Output the (X, Y) coordinate of the center of the cell containing the given text.  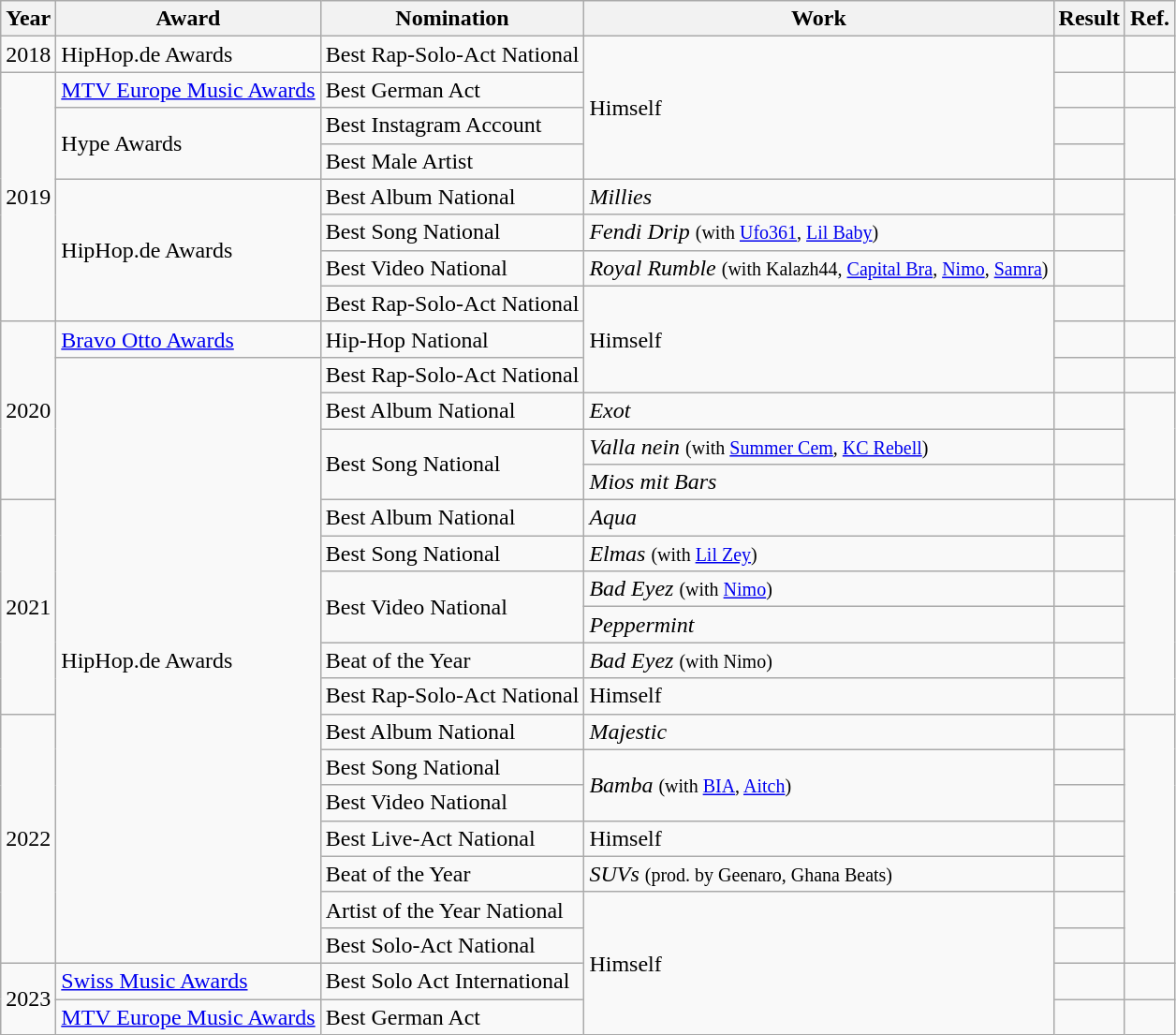
2023 (28, 998)
Award (188, 19)
Exot (818, 410)
Best Male Artist (452, 161)
Best Solo-Act National (452, 945)
Swiss Music Awards (188, 981)
Work (818, 19)
Ref. (1150, 19)
2022 (28, 838)
Millies (818, 197)
Bamba (with BIA, Aitch) (818, 785)
Artist of the Year National (452, 909)
2021 (28, 607)
Hip-Hop National (452, 339)
Majestic (818, 732)
Royal Rumble (with Kalazh44, Capital Bra, Nimo, Samra) (818, 268)
Elmas (with Lil Zey) (818, 554)
Bravo Otto Awards (188, 339)
Mios mit Bars (818, 482)
Peppermint (818, 625)
Hype Awards (188, 143)
Nomination (452, 19)
Best Live-Act National (452, 838)
SUVs (prod. by Geenaro, Ghana Beats) (818, 874)
Valla nein (with Summer Cem, KC Rebell) (818, 447)
Fendi Drip (with Ufo361, Lil Baby) (818, 232)
Result (1089, 19)
Year (28, 19)
2018 (28, 54)
Best Instagram Account (452, 126)
Best Solo Act International (452, 981)
2020 (28, 410)
Aqua (818, 518)
2019 (28, 197)
